Search for the cell housing the specified text and yield its [x, y] center coordinate. 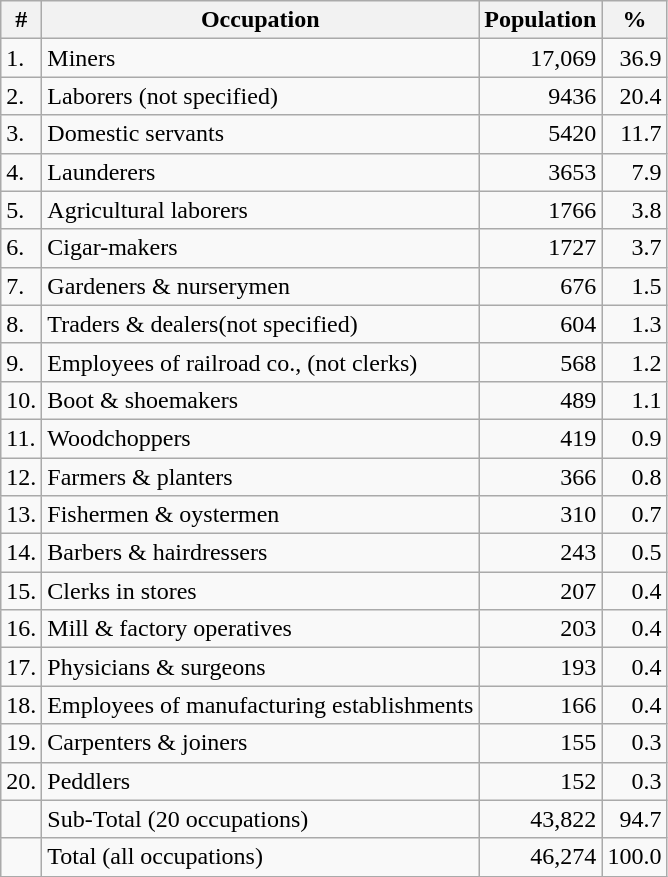
Woodchoppers [260, 438]
489 [540, 400]
Clerks in stores [260, 591]
20.4 [634, 96]
310 [540, 515]
3653 [540, 172]
5. [22, 210]
3.8 [634, 210]
12. [22, 477]
% [634, 20]
604 [540, 324]
4. [22, 172]
Agricultural laborers [260, 210]
207 [540, 591]
1.3 [634, 324]
Cigar-makers [260, 248]
Employees of railroad co., (not clerks) [260, 362]
1.5 [634, 286]
17. [22, 667]
166 [540, 705]
1766 [540, 210]
Employees of manufacturing establishments [260, 705]
20. [22, 781]
14. [22, 553]
1. [22, 58]
13. [22, 515]
Occupation [260, 20]
0.9 [634, 438]
1727 [540, 248]
36.9 [634, 58]
152 [540, 781]
Boot & shoemakers [260, 400]
100.0 [634, 857]
366 [540, 477]
11.7 [634, 134]
1.2 [634, 362]
Miners [260, 58]
Launderers [260, 172]
3.7 [634, 248]
8. [22, 324]
1.1 [634, 400]
15. [22, 591]
0.7 [634, 515]
2. [22, 96]
Peddlers [260, 781]
Barbers & hairdressers [260, 553]
Fishermen & oystermen [260, 515]
568 [540, 362]
155 [540, 743]
18. [22, 705]
16. [22, 629]
Total (all occupations) [260, 857]
Domestic servants [260, 134]
# [22, 20]
Laborers (not specified) [260, 96]
17,069 [540, 58]
Farmers & planters [260, 477]
7. [22, 286]
Physicians & surgeons [260, 667]
243 [540, 553]
5420 [540, 134]
10. [22, 400]
9436 [540, 96]
19. [22, 743]
7.9 [634, 172]
676 [540, 286]
Mill & factory operatives [260, 629]
6. [22, 248]
0.5 [634, 553]
Sub-Total (20 occupations) [260, 819]
46,274 [540, 857]
Traders & dealers(not specified) [260, 324]
Carpenters & joiners [260, 743]
0.8 [634, 477]
11. [22, 438]
419 [540, 438]
193 [540, 667]
Gardeners & nurserymen [260, 286]
203 [540, 629]
94.7 [634, 819]
3. [22, 134]
Population [540, 20]
9. [22, 362]
43,822 [540, 819]
